Locate the cell with the specified text and output its (X, Y) center coordinate. 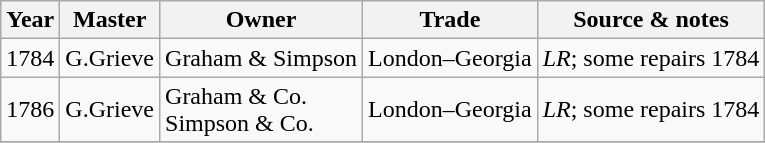
Year (30, 20)
Source & notes (651, 20)
Master (110, 20)
1786 (30, 110)
Graham & Co.Simpson & Co. (262, 110)
1784 (30, 58)
Trade (450, 20)
Owner (262, 20)
Graham & Simpson (262, 58)
